Extract the [X, Y] coordinate from the center of the cell holding the provided text.  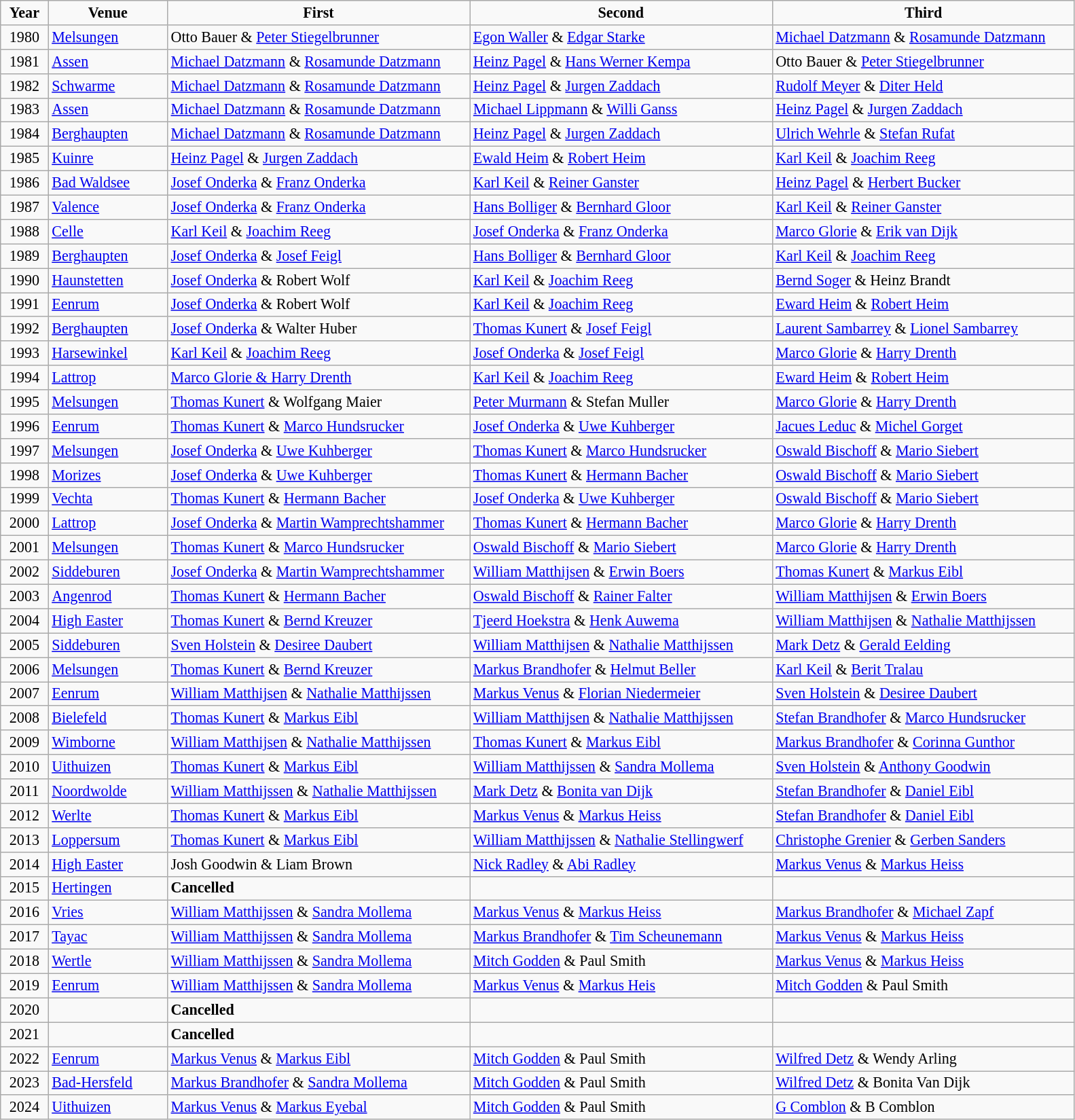
Year [24, 12]
2013 [24, 839]
1990 [24, 280]
2009 [24, 742]
Harsewinkel [107, 353]
Kuinre [107, 158]
Rudolf Meyer & Diter Held [924, 86]
G Comblon & B Comblon [924, 1107]
2021 [24, 1034]
1984 [24, 134]
2006 [24, 669]
Markus Brandhofer & Corinna Gunthor [924, 742]
Oswald Bischoff & Rainer Falter [621, 596]
Tayac [107, 937]
2019 [24, 986]
Wimborne [107, 742]
Karl Keil & Berit Tralau [924, 669]
2015 [24, 888]
Thomas Kunert & Wolfgang Maier [318, 401]
Markus Venus & Markus Eibl [318, 1058]
2022 [24, 1058]
William Matthijssen & Nathalie Matthijssen [318, 791]
Markus Brandhofer & Michael Zapf [924, 913]
Vechta [107, 499]
Bielefeld [107, 718]
Jacues Leduc & Michel Gorget [924, 426]
Celle [107, 232]
Marco Glorie & Erik van Dijk [924, 232]
Morizes [107, 475]
Michael Lippmann & Willi Ganss [621, 110]
Bad Waldsee [107, 183]
2008 [24, 718]
Thomas Kunert & Josef Feigl [621, 329]
Haunstetten [107, 280]
1982 [24, 86]
Markus Venus & Markus Eyebal [318, 1107]
2001 [24, 547]
2018 [24, 961]
1985 [24, 158]
1991 [24, 304]
Werlte [107, 815]
Sven Holstein & Anthony Goodwin [924, 767]
1998 [24, 475]
Wilfred Detz & Bonita Van Dijk [924, 1083]
2017 [24, 937]
Markus Venus & Markus Heis [621, 986]
2024 [24, 1107]
1992 [24, 329]
1994 [24, 378]
Markus Venus & Florian Niedermeier [621, 693]
Valence [107, 207]
Markus Brandhofer & Tim Scheunemann [621, 937]
Wilfred Detz & Wendy Arling [924, 1058]
2000 [24, 524]
Hertingen [107, 888]
Second [621, 12]
Noordwolde [107, 791]
Ulrich Wehrle & Stefan Rufat [924, 134]
Heinz Pagel & Hans Werner Kempa [621, 61]
Bernd Soger & Heinz Brandt [924, 280]
First [318, 12]
2007 [24, 693]
Stefan Brandhofer & Marco Hundsrucker [924, 718]
2004 [24, 621]
Angenrod [107, 596]
1988 [24, 232]
1993 [24, 353]
2005 [24, 645]
1997 [24, 450]
Laurent Sambarrey & Lionel Sambarrey [924, 329]
2020 [24, 1010]
Josef Onderka & Walter Huber [318, 329]
Heinz Pagel & Herbert Bucker [924, 183]
Nick Radley & Abi Radley [621, 864]
1980 [24, 37]
Ewald Heim & Robert Heim [621, 158]
Loppersum [107, 839]
Vries [107, 913]
2011 [24, 791]
Markus Brandhofer & Sandra Mollema [318, 1083]
Christophe Grenier & Gerben Sanders [924, 839]
1999 [24, 499]
Josh Goodwin & Liam Brown [318, 864]
Peter Murmann & Stefan Muller [621, 401]
Venue [107, 12]
Schwarme [107, 86]
Egon Waller & Edgar Starke [621, 37]
1995 [24, 401]
1986 [24, 183]
1981 [24, 61]
1996 [24, 426]
2003 [24, 596]
Mark Detz & Bonita van Dijk [621, 791]
1989 [24, 256]
Mark Detz & Gerald Eelding [924, 645]
William Matthijssen & Nathalie Stellingwerf [621, 839]
Third [924, 12]
Markus Brandhofer & Helmut Beller [621, 669]
1983 [24, 110]
2012 [24, 815]
2002 [24, 572]
2010 [24, 767]
2014 [24, 864]
Bad-Hersfeld [107, 1083]
Wertle [107, 961]
Tjeerd Hoekstra & Henk Auwema [621, 621]
1987 [24, 207]
2023 [24, 1083]
2016 [24, 913]
